Provide the (x, y) coordinate of the cell's center where the given text is located.  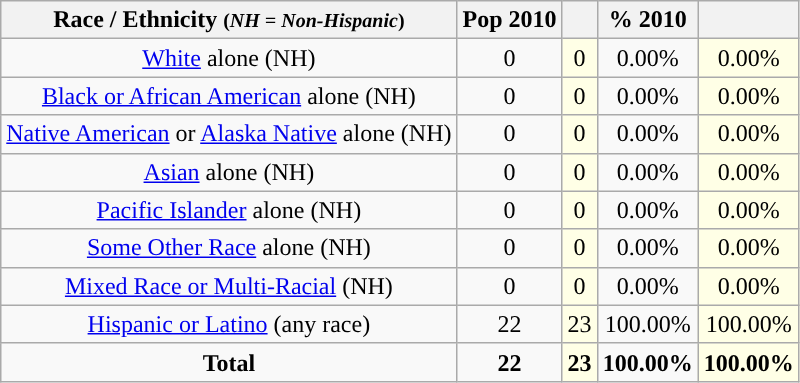
Native American or Alaska Native alone (NH) (229, 134)
Some Other Race alone (NH) (229, 248)
% 2010 (648, 20)
White alone (NH) (229, 58)
Race / Ethnicity (NH = Non-Hispanic) (229, 20)
Black or African American alone (NH) (229, 96)
Mixed Race or Multi-Racial (NH) (229, 286)
Hispanic or Latino (any race) (229, 324)
Pop 2010 (510, 20)
Total (229, 362)
Pacific Islander alone (NH) (229, 210)
Asian alone (NH) (229, 172)
